Scan for the cell matching the given text and deliver its [X, Y] coordinate at center. 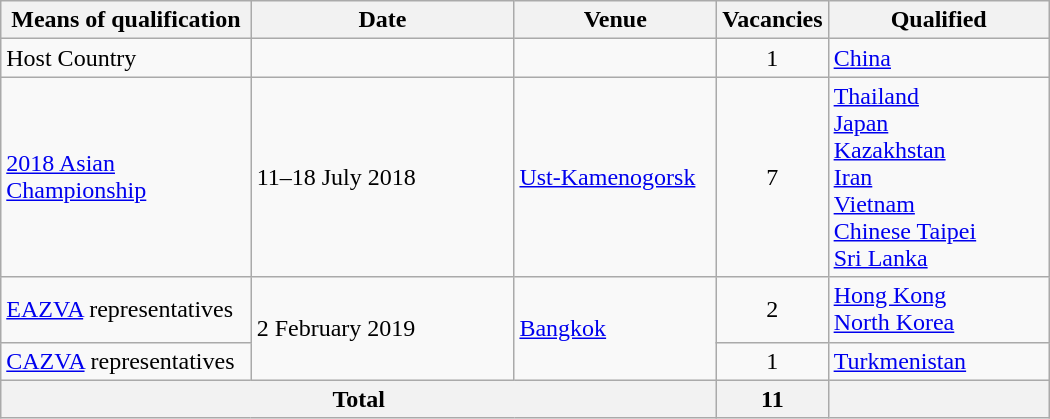
Ust-Kamenogorsk [616, 177]
11 [773, 399]
China [938, 58]
Turkmenistan [938, 361]
Thailand Japan Kazakhstan Iran Vietnam Chinese Taipei Sri Lanka [938, 177]
2018 Asian Championship [126, 177]
Date [382, 20]
Host Country [126, 58]
Vacancies [773, 20]
Total [359, 399]
2 [773, 310]
Qualified [938, 20]
EAZVA representatives [126, 310]
Hong Kong North Korea [938, 310]
Bangkok [616, 328]
Venue [616, 20]
Means of qualification [126, 20]
11–18 July 2018 [382, 177]
7 [773, 177]
CAZVA representatives [126, 361]
2 February 2019 [382, 328]
